Identify which cell holds the provided text, then report its [X, Y] central coordinate. 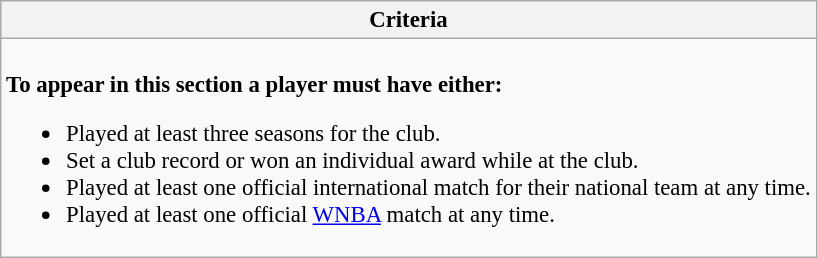
Criteria [408, 20]
